Determine the [X, Y] coordinate at the center of the cell enclosing the given text.  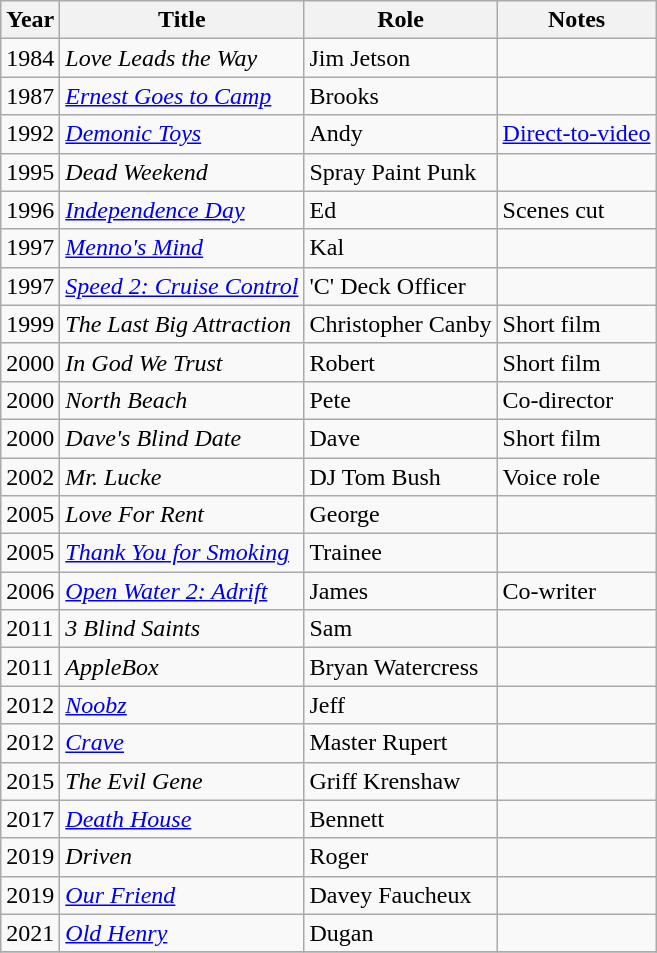
Robert [400, 362]
AppleBox [182, 667]
Jim Jetson [400, 58]
Driven [182, 857]
Master Rupert [400, 743]
Trainee [400, 553]
2017 [30, 819]
2002 [30, 477]
3 Blind Saints [182, 629]
North Beach [182, 400]
Kal [400, 248]
Roger [400, 857]
Co-writer [576, 591]
James [400, 591]
George [400, 515]
Bennett [400, 819]
Crave [182, 743]
Brooks [400, 96]
Dave [400, 438]
Ernest Goes to Camp [182, 96]
Notes [576, 20]
'C' Deck Officer [400, 286]
Love For Rent [182, 515]
The Last Big Attraction [182, 324]
Voice role [576, 477]
Davey Faucheux [400, 895]
Independence Day [182, 210]
1996 [30, 210]
1999 [30, 324]
Noobz [182, 705]
Andy [400, 134]
1987 [30, 96]
Title [182, 20]
Our Friend [182, 895]
1992 [30, 134]
Ed [400, 210]
Sam [400, 629]
Speed 2: Cruise Control [182, 286]
Jeff [400, 705]
Demonic Toys [182, 134]
DJ Tom Bush [400, 477]
Co-director [576, 400]
2021 [30, 933]
1995 [30, 172]
Dave's Blind Date [182, 438]
Spray Paint Punk [400, 172]
2015 [30, 781]
Menno's Mind [182, 248]
Direct-to-video [576, 134]
Year [30, 20]
Dugan [400, 933]
Old Henry [182, 933]
Mr. Lucke [182, 477]
Dead Weekend [182, 172]
In God We Trust [182, 362]
1984 [30, 58]
Bryan Watercress [400, 667]
Open Water 2: Adrift [182, 591]
Scenes cut [576, 210]
The Evil Gene [182, 781]
Pete [400, 400]
Thank You for Smoking [182, 553]
2006 [30, 591]
Role [400, 20]
Griff Krenshaw [400, 781]
Christopher Canby [400, 324]
Love Leads the Way [182, 58]
Death House [182, 819]
